Pinpoint the cell where the given text exists, returning its [x, y] midpoint coordinate. 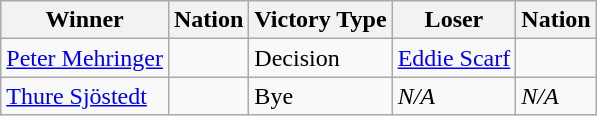
Peter Mehringer [85, 58]
Bye [320, 96]
Eddie Scarf [454, 58]
Loser [454, 20]
Thure Sjöstedt [85, 96]
Winner [85, 20]
Victory Type [320, 20]
Decision [320, 58]
